Provide the [X, Y] coordinate of the cell's center where the given text is located.  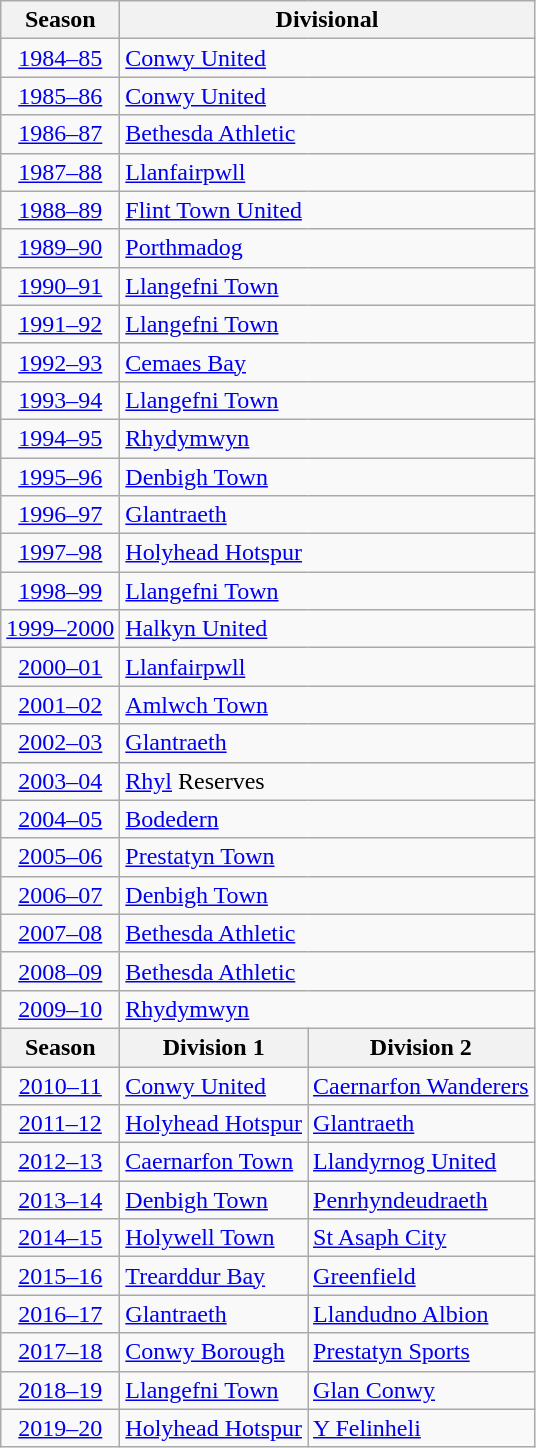
2015–16 [60, 1276]
1984–85 [60, 58]
2000–01 [60, 667]
Llandyrnog United [422, 1162]
Caernarfon Wanderers [422, 1085]
2009–10 [60, 1009]
Division 1 [214, 1047]
Rhyl Reserves [327, 781]
Porthmadog [327, 248]
1987–88 [60, 172]
1998–99 [60, 591]
2018–19 [60, 1390]
1994–95 [60, 438]
2005–06 [60, 857]
St Asaph City [422, 1238]
Caernarfon Town [214, 1162]
2013–14 [60, 1200]
1993–94 [60, 400]
1999–2000 [60, 629]
Divisional [327, 20]
Glan Conwy [422, 1390]
1991–92 [60, 324]
Prestatyn Sports [422, 1352]
Cemaes Bay [327, 362]
Amlwch Town [327, 705]
Bodedern [327, 819]
1986–87 [60, 134]
2019–20 [60, 1428]
2017–18 [60, 1352]
Greenfield [422, 1276]
1985–86 [60, 96]
Prestatyn Town [327, 857]
1992–93 [60, 362]
1989–90 [60, 248]
2016–17 [60, 1314]
1996–97 [60, 515]
2008–09 [60, 971]
1997–98 [60, 553]
1990–91 [60, 286]
Trearddur Bay [214, 1276]
Flint Town United [327, 210]
2006–07 [60, 895]
2010–11 [60, 1085]
Conwy Borough [214, 1352]
2001–02 [60, 705]
2012–13 [60, 1162]
2014–15 [60, 1238]
1995–96 [60, 477]
2007–08 [60, 933]
1988–89 [60, 210]
Y Felinheli [422, 1428]
Holywell Town [214, 1238]
2003–04 [60, 781]
Division 2 [422, 1047]
Llandudno Albion [422, 1314]
Halkyn United [327, 629]
Penrhyndeudraeth [422, 1200]
2011–12 [60, 1124]
2004–05 [60, 819]
2002–03 [60, 743]
